Determine the (X, Y) coordinate at the center of the cell enclosing the given text.  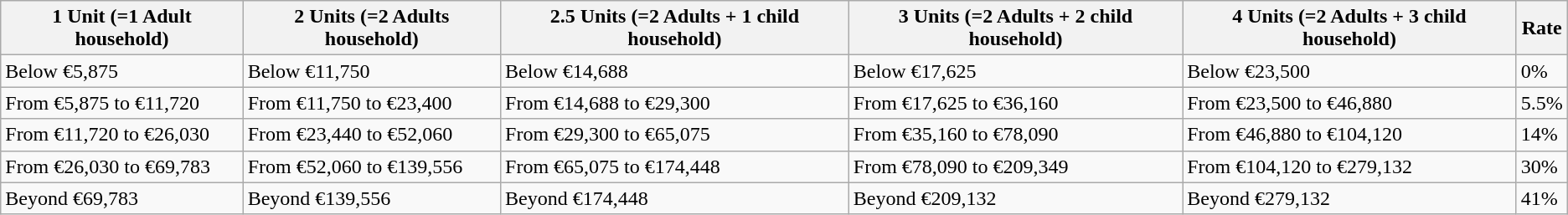
From €35,160 to €78,090 (1015, 135)
Below €11,750 (372, 71)
From €29,300 to €65,075 (675, 135)
From €23,500 to €46,880 (1349, 103)
2 Units (=2 Adults household) (372, 28)
From €14,688 to €29,300 (675, 103)
Below €14,688 (675, 71)
From €5,875 to €11,720 (122, 103)
2.5 Units (=2 Adults + 1 child household) (675, 28)
Below €5,875 (122, 71)
From €104,120 to €279,132 (1349, 166)
Rate (1541, 28)
Below €17,625 (1015, 71)
From €17,625 to €36,160 (1015, 103)
14% (1541, 135)
Beyond €174,448 (675, 198)
Beyond €69,783 (122, 198)
4 Units (=2 Adults + 3 child household) (1349, 28)
Below €23,500 (1349, 71)
From €23,440 to €52,060 (372, 135)
From €46,880 to €104,120 (1349, 135)
41% (1541, 198)
Beyond €139,556 (372, 198)
Beyond €279,132 (1349, 198)
Beyond €209,132 (1015, 198)
From €26,030 to €69,783 (122, 166)
1 Unit (=1 Adult household) (122, 28)
From €65,075 to €174,448 (675, 166)
5.5% (1541, 103)
From €11,750 to €23,400 (372, 103)
0% (1541, 71)
From €78,090 to €209,349 (1015, 166)
30% (1541, 166)
From €11,720 to €26,030 (122, 135)
From €52,060 to €139,556 (372, 166)
3 Units (=2 Adults + 2 child household) (1015, 28)
